Identify which cell holds the provided text, then report its [x, y] central coordinate. 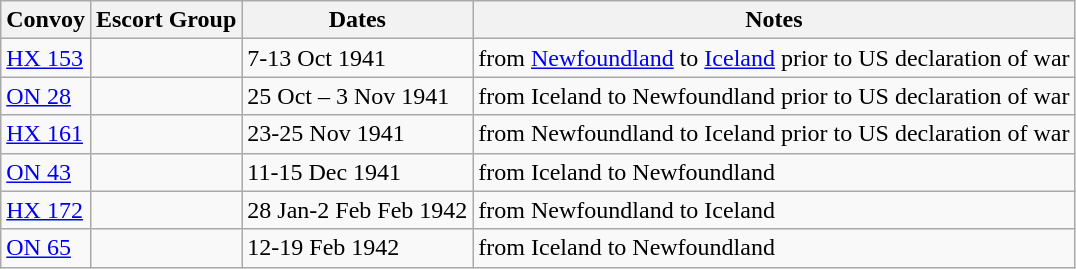
12-19 Feb 1942 [358, 248]
25 Oct – 3 Nov 1941 [358, 96]
from Iceland to Newfoundland prior to US declaration of war [774, 96]
ON 65 [46, 248]
ON 43 [46, 172]
HX 161 [46, 134]
Notes [774, 20]
28 Jan-2 Feb Feb 1942 [358, 210]
Convoy [46, 20]
23-25 Nov 1941 [358, 134]
ON 28 [46, 96]
Dates [358, 20]
from Newfoundland to Iceland [774, 210]
HX 153 [46, 58]
7-13 Oct 1941 [358, 58]
Escort Group [166, 20]
11-15 Dec 1941 [358, 172]
HX 172 [46, 210]
